Find where the given text appears and provide that cell's center as (x, y) coordinate. 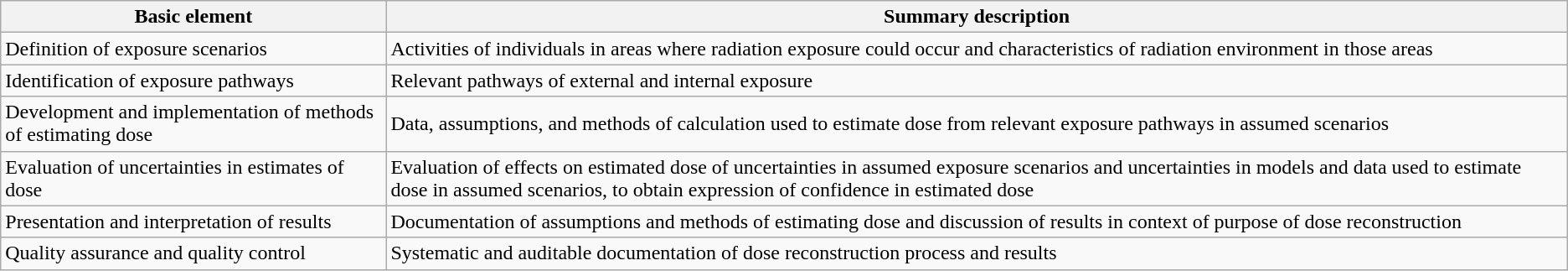
Summary description (977, 17)
Quality assurance and quality control (193, 253)
Data, assumptions, and methods of calculation used to estimate dose from relevant exposure pathways in assumed scenarios (977, 124)
Identification of exposure pathways (193, 81)
Activities of individuals in areas where radiation exposure could occur and characteristics of radiation environment in those areas (977, 49)
Basic element (193, 17)
Systematic and auditable documentation of dose reconstruction process and results (977, 253)
Documentation of assumptions and methods of estimating dose and discussion of results in context of purpose of dose reconstruction (977, 221)
Presentation and interpretation of results (193, 221)
Development and implementation of methods of estimating dose (193, 124)
Evaluation of uncertainties in estimates of dose (193, 178)
Relevant pathways of external and internal exposure (977, 81)
Definition of exposure scenarios (193, 49)
